Output the (x, y) coordinate of the center of the cell containing the given text.  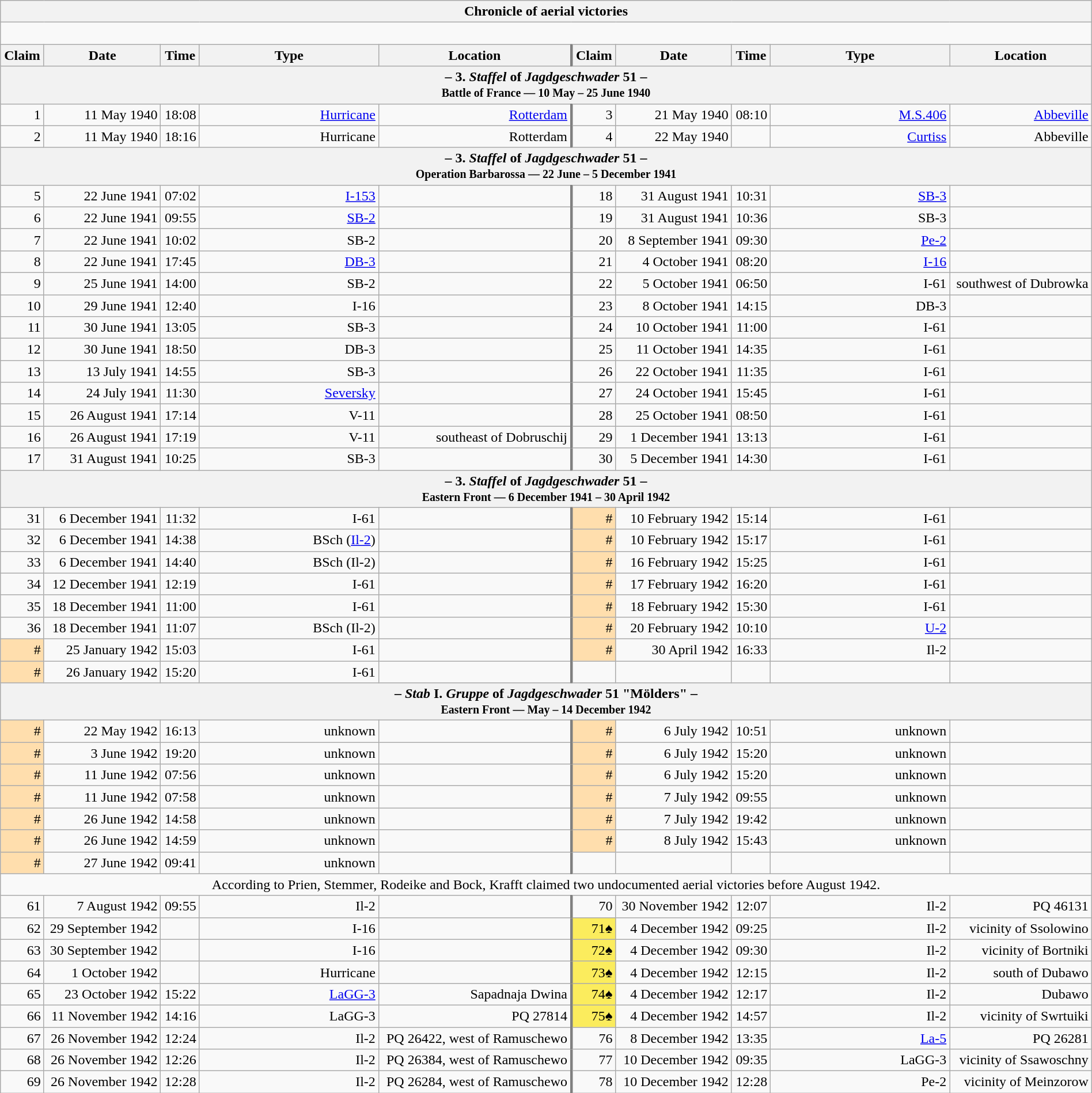
24 October 1941 (674, 393)
16 February 1942 (674, 562)
8 December 1942 (674, 1038)
According to Prien, Stemmer, Rodeike and Bock, Krafft claimed two undocumented aerial victories before August 1942. (546, 885)
PQ 46131 (1021, 906)
5 October 1941 (674, 283)
27 (593, 393)
29 June 1941 (103, 306)
07:58 (180, 797)
12 December 1941 (103, 584)
southwest of Dubrowka (1021, 283)
16:13 (180, 731)
10:51 (751, 731)
29 (593, 437)
PQ 26284, west of Ramuschewo (475, 1082)
12:15 (751, 972)
22 (593, 283)
71♠ (593, 928)
26 January 1942 (103, 672)
25 January 1942 (103, 650)
4 October 1941 (674, 261)
12:24 (180, 1038)
PQ 26281 (1021, 1038)
23 (593, 306)
16:20 (751, 584)
22 October 1941 (674, 371)
70 (593, 906)
8 July 1942 (674, 841)
14:59 (180, 841)
36 (22, 628)
19 (593, 218)
67 (22, 1038)
66 (22, 1016)
35 (22, 606)
15:14 (751, 518)
10 October 1941 (674, 328)
21 (593, 261)
U-2 (860, 628)
PQ 26422, west of Ramuschewo (475, 1038)
20 (593, 240)
30 (593, 459)
18:16 (180, 136)
12:26 (180, 1060)
9 (22, 283)
19:42 (751, 819)
14:38 (180, 540)
09:35 (751, 1060)
5 (22, 196)
PQ 27814 (475, 1016)
72♠ (593, 950)
– 3. Staffel of Jagdgeschwader 51 –Battle of France — 10 May – 25 June 1940 (546, 85)
18:08 (180, 115)
Dubawo (1021, 994)
75♠ (593, 1016)
5 December 1941 (674, 459)
1 December 1941 (674, 437)
13:35 (751, 1038)
– 3. Staffel of Jagdgeschwader 51 –Operation Barbarossa — 22 June – 5 December 1941 (546, 166)
13:05 (180, 328)
18:50 (180, 350)
7 (22, 240)
13 July 1941 (103, 371)
– 3. Staffel of Jagdgeschwader 51 –Eastern Front — 6 December 1941 – 30 April 1942 (546, 488)
74♠ (593, 994)
14:35 (751, 350)
07:56 (180, 775)
69 (22, 1082)
09:25 (751, 928)
8 September 1941 (674, 240)
24 July 1941 (103, 393)
vicinity of Ssolowino (1021, 928)
17:14 (180, 415)
20 February 1942 (674, 628)
10:10 (751, 628)
62 (22, 928)
30 April 1942 (674, 650)
15:45 (751, 393)
08:10 (751, 115)
06:50 (751, 283)
Curtiss (860, 136)
15:03 (180, 650)
12:17 (751, 994)
07:02 (180, 196)
10 (22, 306)
12:19 (180, 584)
La-5 (860, 1038)
south of Dubawo (1021, 972)
15:25 (751, 562)
1 October 1942 (103, 972)
14:30 (751, 459)
I-153 (289, 196)
15:22 (180, 994)
17:19 (180, 437)
10:36 (751, 218)
vicinity of Meinzorow (1021, 1082)
10:31 (751, 196)
78 (593, 1082)
32 (22, 540)
30 September 1942 (103, 950)
11:35 (751, 371)
17:45 (180, 261)
vicinity of Bortniki (1021, 950)
7 August 1942 (103, 906)
13:13 (751, 437)
18 (593, 196)
22 May 1942 (103, 731)
11 November 1942 (103, 1016)
14:55 (180, 371)
vicinity of Ssawoschny (1021, 1060)
29 September 1942 (103, 928)
08:20 (751, 261)
22 May 1940 (674, 136)
Sapadnaja Dwina (475, 994)
12 (22, 350)
16 (22, 437)
17 February 1942 (674, 584)
8 October 1941 (674, 306)
24 (593, 328)
4 (593, 136)
25 October 1941 (674, 415)
– Stab I. Gruppe of Jagdgeschwader 51 "Mölders" –Eastern Front — May – 14 December 1942 (546, 701)
10:02 (180, 240)
23 October 1942 (103, 994)
Seversky (289, 393)
30 November 1942 (674, 906)
15 (22, 415)
15:43 (751, 841)
18 February 1942 (674, 606)
16:33 (751, 650)
11:30 (180, 393)
southeast of Dobruschij (475, 437)
33 (22, 562)
10:25 (180, 459)
77 (593, 1060)
3 (593, 115)
64 (22, 972)
Chronicle of aerial victories (546, 12)
15:30 (751, 606)
1 (22, 115)
31 (22, 518)
17 (22, 459)
61 (22, 906)
25 June 1941 (103, 283)
14:15 (751, 306)
76 (593, 1038)
11 October 1941 (674, 350)
8 (22, 261)
3 June 1942 (103, 753)
73♠ (593, 972)
11 (22, 328)
34 (22, 584)
68 (22, 1060)
12:40 (180, 306)
14:40 (180, 562)
26 (593, 371)
19:20 (180, 753)
21 May 1940 (674, 115)
14:00 (180, 283)
08:50 (751, 415)
28 (593, 415)
13 (22, 371)
2 (22, 136)
14:58 (180, 819)
27 June 1942 (103, 863)
PQ 26384, west of Ramuschewo (475, 1060)
12:07 (751, 906)
M.S.406 (860, 115)
14 (22, 393)
6 (22, 218)
14:57 (751, 1016)
11:07 (180, 628)
15:17 (751, 540)
vicinity of Swrtuiki (1021, 1016)
09:41 (180, 863)
11:32 (180, 518)
14:16 (180, 1016)
25 (593, 350)
65 (22, 994)
63 (22, 950)
